Scan for the cell matching the given text and deliver its (x, y) coordinate at center. 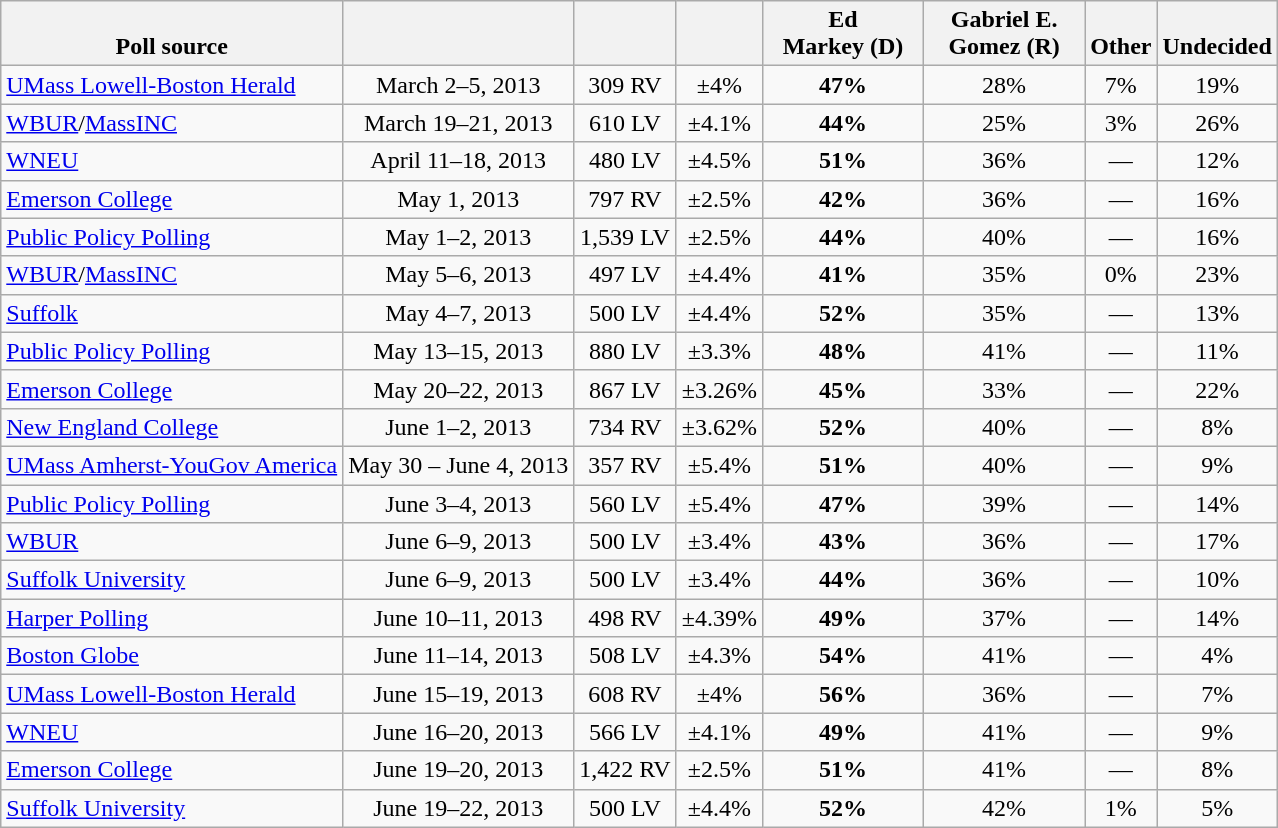
May 1, 2013 (458, 199)
Boston Globe (172, 656)
23% (1217, 275)
EdMarkey (D) (842, 34)
May 30 – June 4, 2013 (458, 465)
Other (1121, 34)
0% (1121, 275)
June 19–22, 2013 (458, 808)
May 20–22, 2013 (458, 389)
June 10–11, 2013 (458, 618)
March 2–5, 2013 (458, 85)
±4.3% (719, 656)
Gabriel E.Gomez (R) (1004, 34)
39% (1004, 503)
Undecided (1217, 34)
June 11–14, 2013 (458, 656)
45% (842, 389)
12% (1217, 161)
May 5–6, 2013 (458, 275)
1% (1121, 808)
4% (1217, 656)
WBUR (172, 542)
New England College (172, 427)
11% (1217, 351)
37% (1004, 618)
25% (1004, 123)
19% (1217, 85)
508 LV (625, 656)
867 LV (625, 389)
Suffolk (172, 313)
±4.39% (719, 618)
±3.62% (719, 427)
±4.5% (719, 161)
797 RV (625, 199)
497 LV (625, 275)
560 LV (625, 503)
June 3–4, 2013 (458, 503)
June 15–19, 2013 (458, 694)
26% (1217, 123)
22% (1217, 389)
March 19–21, 2013 (458, 123)
33% (1004, 389)
56% (842, 694)
1,422 RV (625, 770)
309 RV (625, 85)
54% (842, 656)
13% (1217, 313)
±3.26% (719, 389)
UMass Amherst-YouGov America (172, 465)
43% (842, 542)
17% (1217, 542)
April 11–18, 2013 (458, 161)
357 RV (625, 465)
498 RV (625, 618)
Harper Polling (172, 618)
June 1–2, 2013 (458, 427)
May 1–2, 2013 (458, 237)
610 LV (625, 123)
May 4–7, 2013 (458, 313)
May 13–15, 2013 (458, 351)
480 LV (625, 161)
734 RV (625, 427)
880 LV (625, 351)
1,539 LV (625, 237)
3% (1121, 123)
10% (1217, 580)
566 LV (625, 732)
June 19–20, 2013 (458, 770)
June 16–20, 2013 (458, 732)
5% (1217, 808)
28% (1004, 85)
48% (842, 351)
±3.3% (719, 351)
608 RV (625, 694)
Poll source (172, 34)
